From the cell containing the given text, extract its center point as [x, y] coordinate. 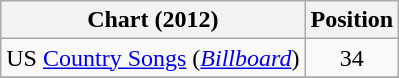
US Country Songs (Billboard) [153, 58]
Chart (2012) [153, 20]
34 [352, 58]
Position [352, 20]
